Identify which cell holds the provided text, then report its (x, y) central coordinate. 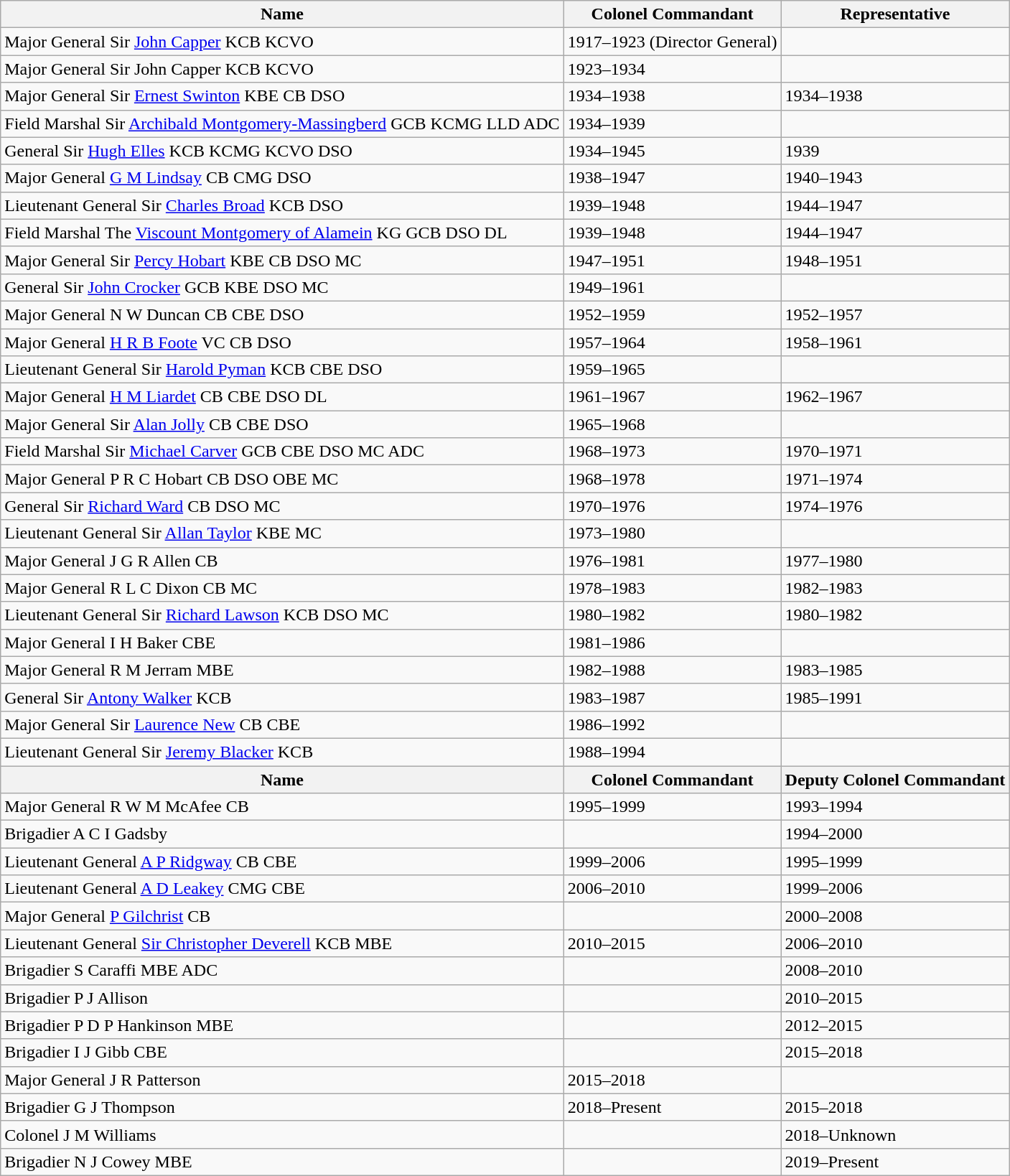
Major General H M Liardet CB CBE DSO DL (282, 397)
Colonel J M Williams (282, 1134)
Major General I H Baker CBE (282, 643)
1968–1973 (672, 452)
1923–1934 (672, 69)
1917–1923 (Director General) (672, 42)
1983–1985 (895, 670)
Field Marshal Sir Michael Carver GCB CBE DSO MC ADC (282, 452)
General Sir Richard Ward CB DSO MC (282, 506)
General Sir Hugh Elles KCB KCMG KCVO DSO (282, 151)
2018–Unknown (895, 1134)
1948–1951 (895, 260)
1934–1945 (672, 151)
1983–1987 (672, 697)
Brigadier G J Thompson (282, 1107)
Major General J R Patterson (282, 1080)
1971–1974 (895, 479)
Lieutenant General Sir Richard Lawson KCB DSO MC (282, 615)
1952–1959 (672, 314)
Major General P R C Hobart CB DSO OBE MC (282, 479)
1968–1978 (672, 479)
Lieutenant General Sir Christopher Deverell KCB MBE (282, 943)
Field Marshal Sir Archibald Montgomery-Massingberd GCB KCMG LLD ADC (282, 123)
Lieutenant General A D Leakey CMG CBE (282, 889)
Major General Sir Laurence New CB CBE (282, 724)
Major General R L C Dixon CB MC (282, 588)
2000–2008 (895, 916)
Major General J G R Allen CB (282, 561)
1961–1967 (672, 397)
1949–1961 (672, 287)
Representative (895, 14)
Brigadier N J Cowey MBE (282, 1162)
Brigadier P D P Hankinson MBE (282, 1025)
1973–1980 (672, 533)
Major General Sir Alan Jolly CB CBE DSO (282, 424)
1988–1994 (672, 752)
1994–2000 (895, 834)
1986–1992 (672, 724)
Brigadier I J Gibb CBE (282, 1053)
Major General N W Duncan CB CBE DSO (282, 314)
Deputy Colonel Commandant (895, 779)
1993–1994 (895, 807)
General Sir John Crocker GCB KBE DSO MC (282, 287)
1970–1976 (672, 506)
1982–1983 (895, 588)
Field Marshal The Viscount Montgomery of Alamein KG GCB DSO DL (282, 233)
1934–1939 (672, 123)
Lieutenant General Sir Jeremy Blacker KCB (282, 752)
1957–1964 (672, 342)
General Sir Antony Walker KCB (282, 697)
2008–2010 (895, 971)
Major General R W M McAfee CB (282, 807)
1947–1951 (672, 260)
1958–1961 (895, 342)
1962–1967 (895, 397)
Brigadier A C I Gadsby (282, 834)
2012–2015 (895, 1025)
Major General P Gilchrist CB (282, 916)
1974–1976 (895, 506)
1978–1983 (672, 588)
1976–1981 (672, 561)
2018–Present (672, 1107)
Brigadier P J Allison (282, 998)
1977–1980 (895, 561)
Lieutenant General A P Ridgway CB CBE (282, 862)
Brigadier S Caraffi MBE ADC (282, 971)
1938–1947 (672, 178)
1952–1957 (895, 314)
Lieutenant General Sir Allan Taylor KBE MC (282, 533)
1981–1986 (672, 643)
Major General Sir Ernest Swinton KBE CB DSO (282, 96)
Major General R M Jerram MBE (282, 670)
Major General G M Lindsay CB CMG DSO (282, 178)
Major General H R B Foote VC CB DSO (282, 342)
1985–1991 (895, 697)
1959–1965 (672, 370)
Lieutenant General Sir Harold Pyman KCB CBE DSO (282, 370)
1940–1943 (895, 178)
1982–1988 (672, 670)
1965–1968 (672, 424)
1939 (895, 151)
1970–1971 (895, 452)
2019–Present (895, 1162)
Major General Sir Percy Hobart KBE CB DSO MC (282, 260)
Lieutenant General Sir Charles Broad KCB DSO (282, 205)
